Pinpoint the cell where the given text exists, returning its [x, y] midpoint coordinate. 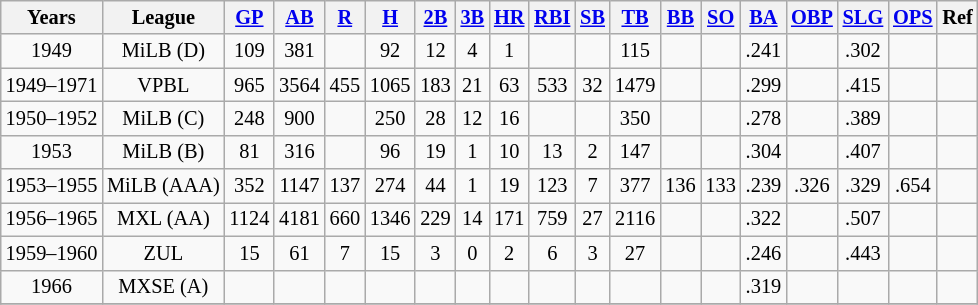
352 [250, 186]
115 [635, 51]
248 [250, 118]
61 [299, 253]
0 [472, 253]
759 [552, 219]
1956–1965 [52, 219]
96 [390, 152]
6 [552, 253]
16 [509, 118]
SO [721, 17]
OPS [912, 17]
RBI [552, 17]
92 [390, 51]
455 [345, 85]
183 [435, 85]
2B [435, 17]
3B [472, 17]
1966 [52, 287]
660 [345, 219]
44 [435, 186]
63 [509, 85]
1479 [635, 85]
1065 [390, 85]
316 [299, 152]
.319 [764, 287]
1953–1955 [52, 186]
MiLB (AAA) [163, 186]
.326 [812, 186]
.239 [764, 186]
League [163, 17]
.389 [863, 118]
14 [472, 219]
.654 [912, 186]
2116 [635, 219]
1953 [52, 152]
965 [250, 85]
.302 [863, 51]
MiLB (C) [163, 118]
32 [592, 85]
381 [299, 51]
229 [435, 219]
1124 [250, 219]
136 [680, 186]
13 [552, 152]
4181 [299, 219]
SB [592, 17]
28 [435, 118]
21 [472, 85]
.299 [764, 85]
377 [635, 186]
VPBL [163, 85]
.329 [863, 186]
R [345, 17]
171 [509, 219]
1346 [390, 219]
Years [52, 17]
.407 [863, 152]
ZUL [163, 253]
533 [552, 85]
3564 [299, 85]
BB [680, 17]
123 [552, 186]
TB [635, 17]
4 [472, 51]
MXL (AA) [163, 219]
.241 [764, 51]
1949 [52, 51]
350 [635, 118]
81 [250, 152]
BA [764, 17]
1949–1971 [52, 85]
H [390, 17]
.246 [764, 253]
.322 [764, 219]
250 [390, 118]
MiLB (D) [163, 51]
274 [390, 186]
.304 [764, 152]
133 [721, 186]
1959–1960 [52, 253]
137 [345, 186]
1147 [299, 186]
MiLB (B) [163, 152]
147 [635, 152]
HR [509, 17]
10 [509, 152]
.443 [863, 253]
109 [250, 51]
900 [299, 118]
OBP [812, 17]
MXSE (A) [163, 287]
GP [250, 17]
.507 [863, 219]
Ref [957, 17]
SLG [863, 17]
1950–1952 [52, 118]
.415 [863, 85]
AB [299, 17]
.278 [764, 118]
